Return the [x, y] coordinate for the center point of the cell that contains the specified text.  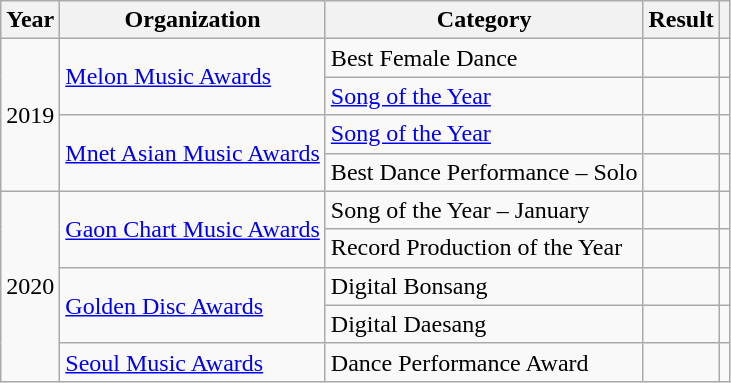
2020 [30, 286]
Record Production of the Year [484, 248]
Golden Disc Awards [193, 305]
Year [30, 20]
Seoul Music Awards [193, 362]
Mnet Asian Music Awards [193, 153]
Best Female Dance [484, 58]
Category [484, 20]
Dance Performance Award [484, 362]
Best Dance Performance – Solo [484, 172]
Gaon Chart Music Awards [193, 229]
Organization [193, 20]
Melon Music Awards [193, 77]
Song of the Year – January [484, 210]
Result [681, 20]
2019 [30, 115]
Digital Bonsang [484, 286]
Digital Daesang [484, 324]
